Determine the [X, Y] coordinate at the center of the cell enclosing the given text.  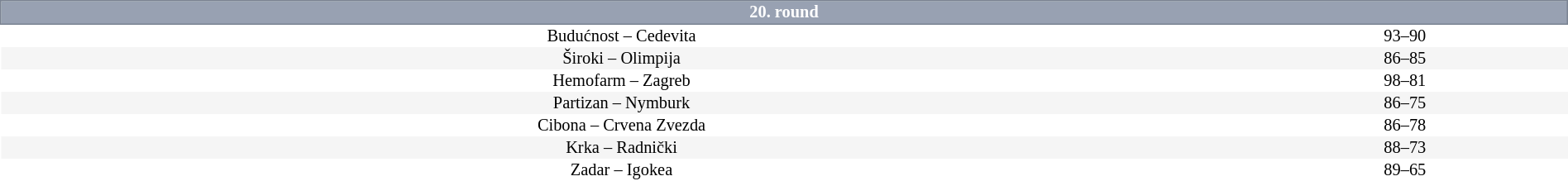
Partizan – Nymburk [622, 102]
20. round [784, 12]
Cibona – Crvena Zvezda [622, 126]
89–65 [1404, 170]
Zadar – Igokea [622, 170]
93–90 [1404, 36]
Široki – Olimpija [622, 58]
98–81 [1404, 81]
88–73 [1404, 147]
Hemofarm – Zagreb [622, 81]
86–75 [1404, 102]
86–85 [1404, 58]
86–78 [1404, 126]
Krka – Radnički [622, 147]
Budućnost – Cedevita [622, 36]
